Capture the cell that displays the provided text and extract its (x, y) central coordinate. 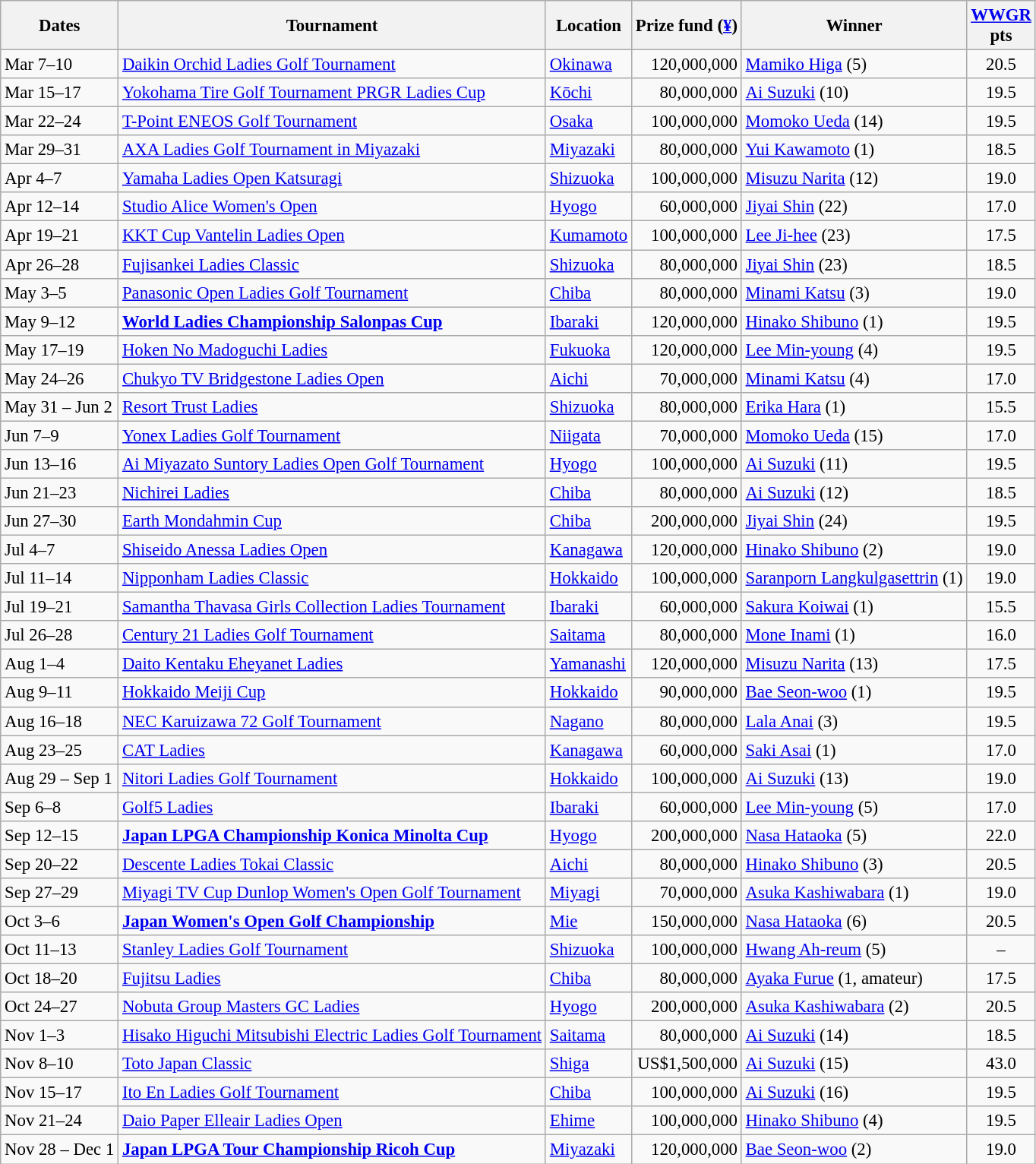
Descente Ladies Tokai Classic (333, 864)
Yamaha Ladies Open Katsuragi (333, 179)
T-Point ENEOS Golf Tournament (333, 122)
Nagano (588, 721)
Jun 27–30 (59, 521)
Ayaka Furue (1, amateur) (854, 979)
Nov 15–17 (59, 1093)
Shiseido Anessa Ladies Open (333, 550)
Nasa Hataoka (5) (854, 836)
Apr 19–21 (59, 236)
Ai Suzuki (15) (854, 1064)
Jul 11–14 (59, 578)
Fujitsu Ladies (333, 979)
Daito Kentaku Eheyanet Ladies (333, 664)
KKT Cup Vantelin Ladies Open (333, 236)
Niigata (588, 435)
Miyagi TV Cup Dunlop Women's Open Golf Tournament (333, 893)
Saranporn Langkulgasettrin (1) (854, 578)
CAT Ladies (333, 750)
Nov 8–10 (59, 1064)
Hoken No Madoguchi Ladies (333, 350)
Fukuoka (588, 350)
Ai Suzuki (14) (854, 1036)
Earth Mondahmin Cup (333, 521)
22.0 (1001, 836)
Hisako Higuchi Mitsubishi Electric Ladies Golf Tournament (333, 1036)
May 31 – Jun 2 (59, 407)
16.0 (1001, 635)
Daikin Orchid Ladies Golf Tournament (333, 65)
Mie (588, 921)
Mar 29–31 (59, 150)
Ito En Ladies Golf Tournament (333, 1093)
Aug 9–11 (59, 693)
Minami Katsu (4) (854, 378)
Ai Suzuki (10) (854, 93)
Daio Paper Elleair Ladies Open (333, 1121)
Prize fund (¥) (687, 26)
Apr 4–7 (59, 179)
Lee Min-young (4) (854, 350)
Oct 18–20 (59, 979)
Location (588, 26)
May 17–19 (59, 350)
Tournament (333, 26)
Kumamoto (588, 236)
Jiyai Shin (24) (854, 521)
Lee Min-young (5) (854, 807)
Aug 29 – Sep 1 (59, 778)
43.0 (1001, 1064)
Toto Japan Classic (333, 1064)
Sep 27–29 (59, 893)
Oct 11–13 (59, 950)
Aug 16–18 (59, 721)
Oct 3–6 (59, 921)
Ai Suzuki (12) (854, 492)
Mar 7–10 (59, 65)
WWGRpts (1001, 26)
Apr 12–14 (59, 207)
Asuka Kashiwabara (2) (854, 1007)
NEC Karuizawa 72 Golf Tournament (333, 721)
Hinako Shibuno (2) (854, 550)
Nipponham Ladies Classic (333, 578)
Hinako Shibuno (3) (854, 864)
Jiyai Shin (23) (854, 264)
Winner (854, 26)
Misuzu Narita (13) (854, 664)
Oct 24–27 (59, 1007)
Mar 22–24 (59, 122)
Ai Suzuki (13) (854, 778)
Saki Asai (1) (854, 750)
Nobuta Group Masters GC Ladies (333, 1007)
May 24–26 (59, 378)
Century 21 Ladies Golf Tournament (333, 635)
Ai Suzuki (11) (854, 464)
Panasonic Open Ladies Golf Tournament (333, 293)
Hinako Shibuno (4) (854, 1121)
Mar 15–17 (59, 93)
Okinawa (588, 65)
Aug 1–4 (59, 664)
Hokkaido Meiji Cup (333, 693)
90,000,000 (687, 693)
Resort Trust Ladies (333, 407)
Aug 23–25 (59, 750)
Jul 4–7 (59, 550)
Stanley Ladies Golf Tournament (333, 950)
Apr 26–28 (59, 264)
Samantha Thavasa Girls Collection Ladies Tournament (333, 607)
Momoko Ueda (14) (854, 122)
Yamanashi (588, 664)
Mamiko Higa (5) (854, 65)
Asuka Kashiwabara (1) (854, 893)
Hwang Ah-reum (5) (854, 950)
Lala Anai (3) (854, 721)
Hinako Shibuno (1) (854, 321)
Jun 7–9 (59, 435)
Miyagi (588, 893)
Mone Inami (1) (854, 635)
Nov 1–3 (59, 1036)
May 9–12 (59, 321)
Golf5 Ladies (333, 807)
Nitori Ladies Golf Tournament (333, 778)
Ehime (588, 1121)
Nichirei Ladies (333, 492)
Jun 13–16 (59, 464)
Shiga (588, 1064)
Sakura Koiwai (1) (854, 607)
Japan LPGA Tour Championship Ricoh Cup (333, 1150)
Japan LPGA Championship Konica Minolta Cup (333, 836)
Yokohama Tire Golf Tournament PRGR Ladies Cup (333, 93)
Bae Seon-woo (2) (854, 1150)
Nov 21–24 (59, 1121)
Studio Alice Women's Open (333, 207)
Nasa Hataoka (6) (854, 921)
Momoko Ueda (15) (854, 435)
AXA Ladies Golf Tournament in Miyazaki (333, 150)
Fujisankei Ladies Classic (333, 264)
Sep 6–8 (59, 807)
Jul 26–28 (59, 635)
Misuzu Narita (12) (854, 179)
Yonex Ladies Golf Tournament (333, 435)
Japan Women's Open Golf Championship (333, 921)
Sep 20–22 (59, 864)
Osaka (588, 122)
Nov 28 – Dec 1 (59, 1150)
Bae Seon-woo (1) (854, 693)
Ai Suzuki (16) (854, 1093)
Chukyo TV Bridgestone Ladies Open (333, 378)
May 3–5 (59, 293)
Ai Miyazato Suntory Ladies Open Golf Tournament (333, 464)
Jiyai Shin (22) (854, 207)
– (1001, 950)
Lee Ji-hee (23) (854, 236)
Yui Kawamoto (1) (854, 150)
US$1,500,000 (687, 1064)
Sep 12–15 (59, 836)
Minami Katsu (3) (854, 293)
Kōchi (588, 93)
Jul 19–21 (59, 607)
Jun 21–23 (59, 492)
150,000,000 (687, 921)
World Ladies Championship Salonpas Cup (333, 321)
Dates (59, 26)
Erika Hara (1) (854, 407)
